Return (X, Y) of the center of cell containing provided text 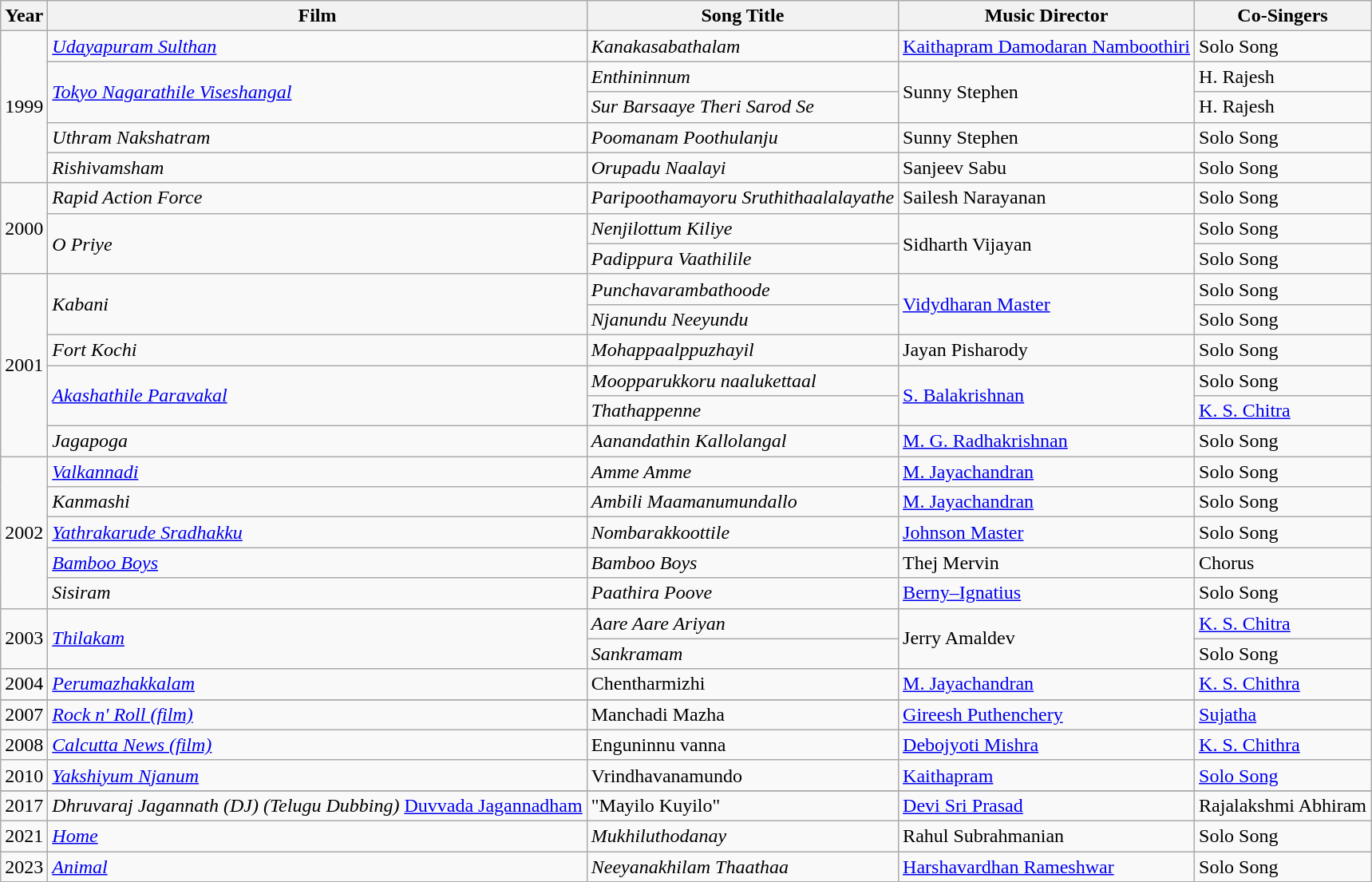
Orupadu Naalayi (742, 168)
Music Director (1047, 16)
2004 (24, 684)
Paripoothamayoru Sruthithaalalayathe (742, 198)
Rapid Action Force (318, 198)
Dhruvaraj Jagannath (DJ) (Telugu Dubbing) Duvvada Jagannadham (318, 805)
Vrindhavanamundo (742, 775)
Kanmashi (318, 502)
2003 (24, 639)
Valkannadi (318, 472)
Thej Mervin (1047, 563)
Paathira Poove (742, 593)
Neeyanakhilam Thaathaa (742, 866)
Moopparukkoru naalukettaal (742, 381)
1999 (24, 107)
Sisiram (318, 593)
Fort Kochi (318, 350)
Manchadi Mazha (742, 714)
Sanjeev Sabu (1047, 168)
"Mayilo Kuyilo" (742, 805)
2007 (24, 714)
2000 (24, 228)
Kanakasabathalam (742, 46)
Yakshiyum Njanum (318, 775)
Jerry Amaldev (1047, 639)
Rishivamsham (318, 168)
Johnson Master (1047, 532)
Chorus (1283, 563)
Uthram Nakshatram (318, 137)
Kaithapram (1047, 775)
Debojyoti Mishra (1047, 745)
M. G. Radhakrishnan (1047, 441)
2002 (24, 532)
Sujatha (1283, 714)
Rock n' Roll (film) (318, 714)
Song Title (742, 16)
2023 (24, 866)
Co-Singers (1283, 16)
2021 (24, 836)
Poomanam Poothulanju (742, 137)
Kaithapram Damodaran Namboothiri (1047, 46)
Ambili Maamanumundallo (742, 502)
Aare Aare Ariyan (742, 623)
Akashathile Paravakal (318, 396)
Yathrakarude Sradhakku (318, 532)
Tokyo Nagarathile Viseshangal (318, 92)
Sailesh Narayanan (1047, 198)
Mohappaalppuzhayil (742, 350)
Thathappenne (742, 411)
Gireesh Puthenchery (1047, 714)
Jagapoga (318, 441)
Harshavardhan Rameshwar (1047, 866)
Devi Sri Prasad (1047, 805)
Njanundu Neeyundu (742, 319)
2010 (24, 775)
Nenjilottum Kiliye (742, 228)
Home (318, 836)
Jayan Pisharody (1047, 350)
Enthininnum (742, 77)
Film (318, 16)
Rajalakshmi Abhiram (1283, 805)
Year (24, 16)
Kabani (318, 304)
2017 (24, 805)
Nombarakkoottile (742, 532)
Sur Barsaaye Theri Sarod Se (742, 107)
Punchavarambathoode (742, 289)
2001 (24, 365)
Rahul Subrahmanian (1047, 836)
Udayapuram Sulthan (318, 46)
O Priye (318, 243)
Vidydharan Master (1047, 304)
Berny–Ignatius (1047, 593)
Thilakam (318, 639)
Enguninnu vanna (742, 745)
Perumazhakkalam (318, 684)
Sidharth Vijayan (1047, 243)
Amme Amme (742, 472)
Aanandathin Kallolangal (742, 441)
S. Balakrishnan (1047, 396)
Sankramam (742, 654)
Chentharmizhi (742, 684)
Padippura Vaathilile (742, 259)
Animal (318, 866)
Calcutta News (film) (318, 745)
2008 (24, 745)
Mukhiluthodanay (742, 836)
